Determine the [X, Y] coordinate at the center of the cell enclosing the given text.  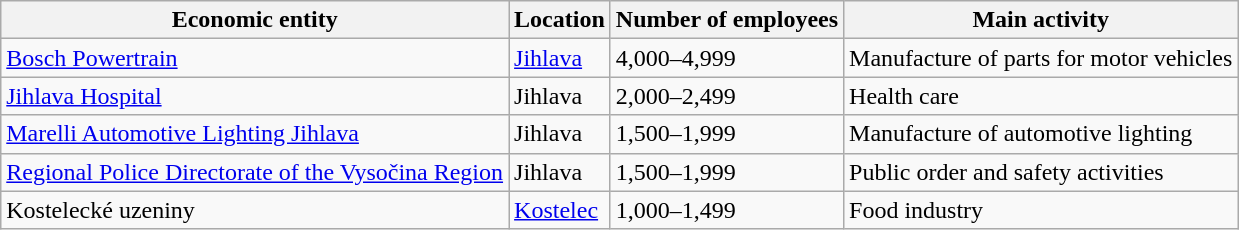
1,000–1,499 [726, 210]
Jihlava Hospital [255, 96]
Health care [1041, 96]
Bosch Powertrain [255, 58]
Main activity [1041, 20]
4,000–4,999 [726, 58]
Economic entity [255, 20]
2,000–2,499 [726, 96]
Marelli Automotive Lighting Jihlava [255, 134]
Kostelec [560, 210]
Manufacture of parts for motor vehicles [1041, 58]
Number of employees [726, 20]
Food industry [1041, 210]
Kostelecké uzeniny [255, 210]
Manufacture of automotive lighting [1041, 134]
Regional Police Directorate of the Vysočina Region [255, 172]
Location [560, 20]
Public order and safety activities [1041, 172]
